Detect which cell encompasses the target text, then output its (X, Y) center coordinate. 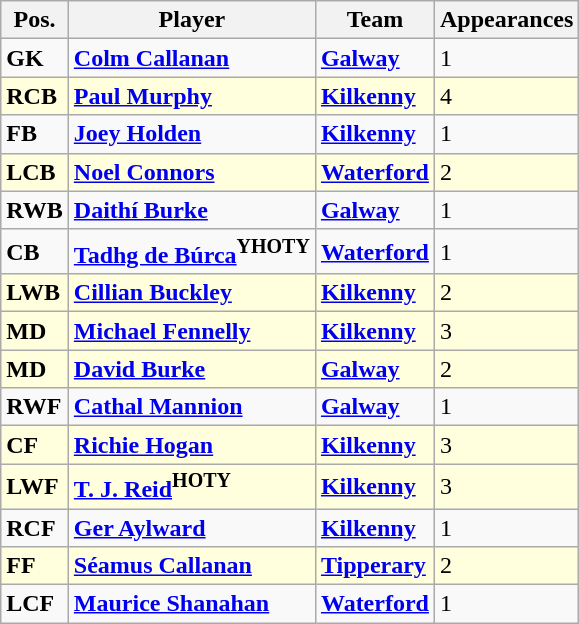
LWB (35, 293)
CF (35, 445)
Richie Hogan (192, 445)
Tadhg de BúrcaYHOTY (192, 252)
LCF (35, 604)
Cathal Mannion (192, 407)
David Burke (192, 369)
Paul Murphy (192, 96)
FB (35, 134)
Pos. (35, 20)
LCB (35, 172)
4 (506, 96)
FF (35, 566)
LWF (35, 486)
RWF (35, 407)
GK (35, 58)
RCB (35, 96)
RCF (35, 528)
Séamus Callanan (192, 566)
Daithí Burke (192, 210)
Colm Callanan (192, 58)
Michael Fennelly (192, 331)
Team (374, 20)
Cillian Buckley (192, 293)
Joey Holden (192, 134)
Maurice Shanahan (192, 604)
Noel Connors (192, 172)
T. J. ReidHOTY (192, 486)
CB (35, 252)
Tipperary (374, 566)
Player (192, 20)
RWB (35, 210)
Appearances (506, 20)
Ger Aylward (192, 528)
